Return the (x, y) coordinate for the center point of the cell that contains the specified text.  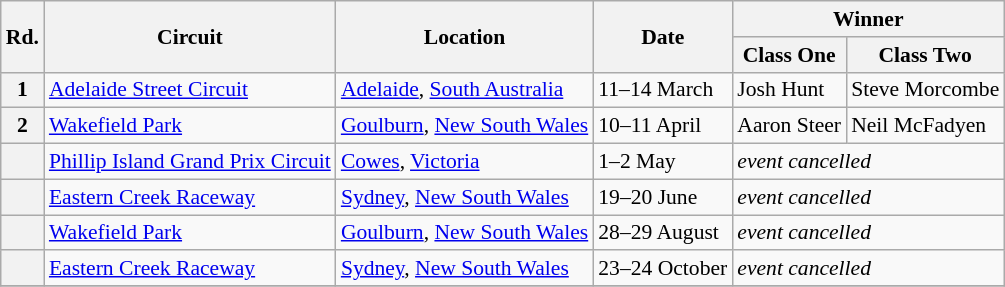
Cowes, Victoria (464, 162)
28–29 August (662, 233)
Class One (789, 55)
Adelaide Street Circuit (190, 90)
1–2 May (662, 162)
Steve Morcombe (925, 90)
10–11 April (662, 126)
Neil McFadyen (925, 126)
11–14 March (662, 90)
2 (22, 126)
Location (464, 36)
19–20 June (662, 197)
Josh Hunt (789, 90)
Circuit (190, 36)
Phillip Island Grand Prix Circuit (190, 162)
Adelaide, South Australia (464, 90)
Date (662, 36)
Aaron Steer (789, 126)
Winner (868, 19)
Rd. (22, 36)
1 (22, 90)
23–24 October (662, 269)
Class Two (925, 55)
